Return the (X, Y) coordinate for the center point of the cell that contains the specified text.  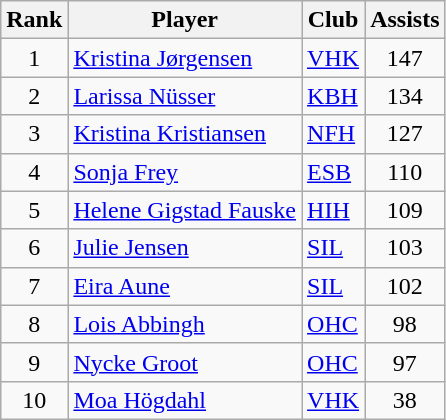
Moa Högdahl (185, 400)
Kristina Kristiansen (185, 134)
102 (405, 286)
8 (34, 324)
Larissa Nüsser (185, 96)
Eira Aune (185, 286)
110 (405, 172)
134 (405, 96)
HIH (334, 210)
Julie Jensen (185, 248)
NFH (334, 134)
4 (34, 172)
2 (34, 96)
6 (34, 248)
Sonja Frey (185, 172)
147 (405, 58)
KBH (334, 96)
1 (34, 58)
Helene Gigstad Fauske (185, 210)
98 (405, 324)
Rank (34, 20)
7 (34, 286)
127 (405, 134)
ESB (334, 172)
Kristina Jørgensen (185, 58)
109 (405, 210)
5 (34, 210)
9 (34, 362)
Assists (405, 20)
38 (405, 400)
Club (334, 20)
Lois Abbingh (185, 324)
103 (405, 248)
Nycke Groot (185, 362)
10 (34, 400)
Player (185, 20)
3 (34, 134)
97 (405, 362)
